Provide the [X, Y] coordinate of the cell's center where the given text is located.  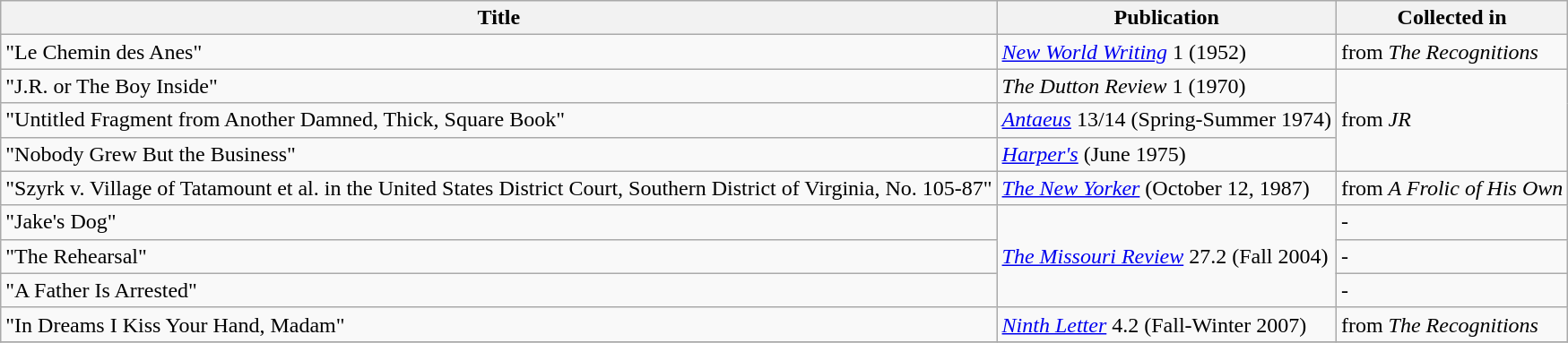
from A Frolic of His Own [1451, 188]
The Dutton Review 1 (1970) [1166, 86]
from JR [1451, 120]
Collected in [1451, 18]
"Jake's Dog" [498, 222]
Harper's (June 1975) [1166, 154]
"A Father Is Arrested" [498, 290]
"Untitled Fragment from Another Damned, Thick, Square Book" [498, 120]
"The Rehearsal" [498, 256]
"Le Chemin des Anes" [498, 52]
"J.R. or The Boy Inside" [498, 86]
Publication [1166, 18]
New World Writing 1 (1952) [1166, 52]
"Szyrk v. Village of Tatamount et al. in the United States District Court, Southern District of Virginia, No. 105-87" [498, 188]
"In Dreams I Kiss Your Hand, Madam" [498, 324]
"Nobody Grew But the Business" [498, 154]
Ninth Letter 4.2 (Fall-Winter 2007) [1166, 324]
Antaeus 13/14 (Spring-Summer 1974) [1166, 120]
The Missouri Review 27.2 (Fall 2004) [1166, 256]
Title [498, 18]
The New Yorker (October 12, 1987) [1166, 188]
